Output the [x, y] coordinate of the center of the cell containing the given text.  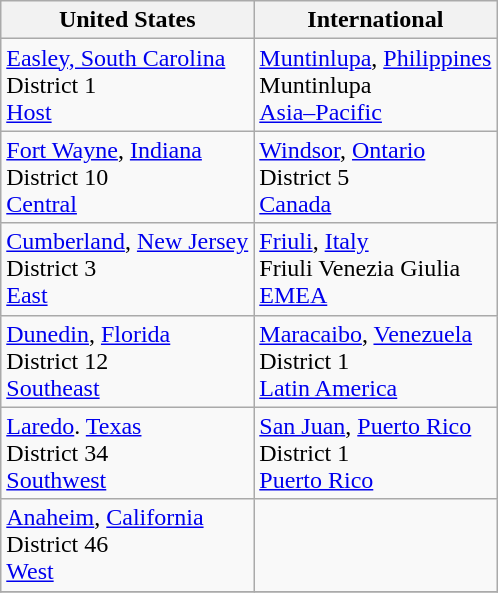
Easley, South CarolinaDistrict 1Host [128, 85]
Laredo. TexasDistrict 34Southwest [128, 453]
Maracaibo, VenezuelaDistrict 1Latin America [376, 361]
Muntinlupa, Philippines Muntinlupa Asia–Pacific [376, 85]
Anaheim, CaliforniaDistrict 46West [128, 545]
Fort Wayne, IndianaDistrict 10Central [128, 177]
Friuli, ItalyFriuli Venezia GiuliaEMEA [376, 269]
Cumberland, New JerseyDistrict 3East [128, 269]
San Juan, Puerto RicoDistrict 1Puerto Rico [376, 453]
Windsor, OntarioDistrict 5Canada [376, 177]
Dunedin, FloridaDistrict 12Southeast [128, 361]
International [376, 20]
United States [128, 20]
